Return the (X, Y) coordinate for the center point of the cell that contains the specified text.  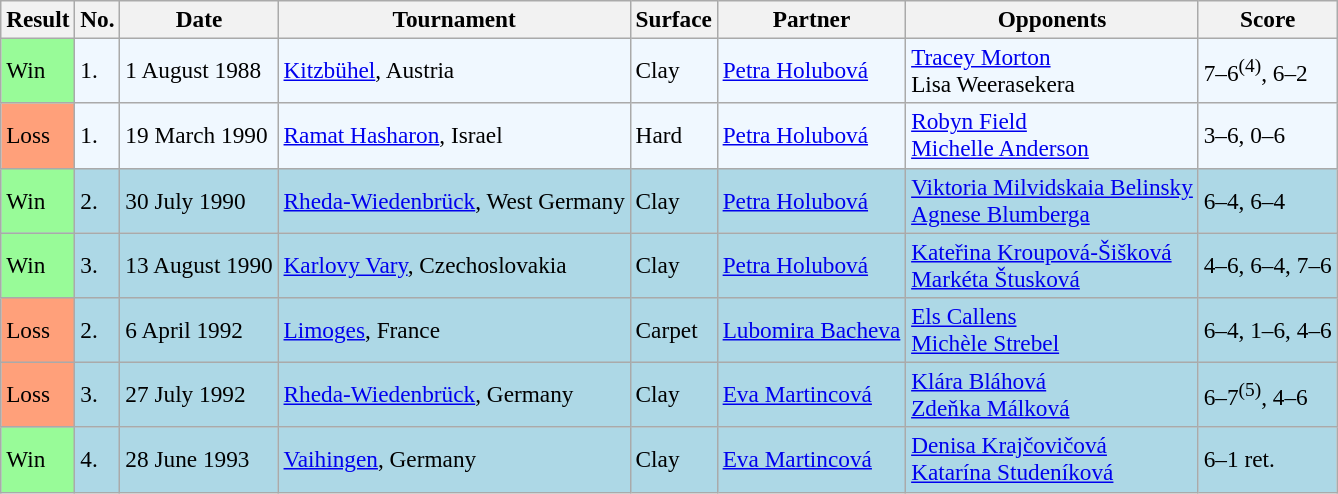
Date (199, 19)
Robyn Field Michelle Anderson (1052, 136)
6 April 1992 (199, 330)
30 July 1990 (199, 200)
13 August 1990 (199, 264)
Denisa Krajčovičová Katarína Studeníková (1052, 460)
Tournament (454, 19)
Score (1268, 19)
6–4, 6–4 (1268, 200)
6–1 ret. (1268, 460)
Limoges, France (454, 330)
Surface (674, 19)
Hard (674, 136)
Rheda-Wiedenbrück, Germany (454, 394)
Tracey Morton Lisa Weerasekera (1052, 70)
Result (38, 19)
Viktoria Milvidskaia Belinsky Agnese Blumberga (1052, 200)
7–6(4), 6–2 (1268, 70)
Partner (812, 19)
Kateřina Kroupová-Šišková Markéta Štusková (1052, 264)
Opponents (1052, 19)
Carpet (674, 330)
27 July 1992 (199, 394)
Klára Bláhová Zdeňka Málková (1052, 394)
3–6, 0–6 (1268, 136)
Lubomira Bacheva (812, 330)
19 March 1990 (199, 136)
Ramat Hasharon, Israel (454, 136)
6–7(5), 4–6 (1268, 394)
1 August 1988 (199, 70)
4–6, 6–4, 7–6 (1268, 264)
Karlovy Vary, Czechoslovakia (454, 264)
No. (98, 19)
Vaihingen, Germany (454, 460)
6–4, 1–6, 4–6 (1268, 330)
28 June 1993 (199, 460)
Kitzbühel, Austria (454, 70)
4. (98, 460)
Els Callens Michèle Strebel (1052, 330)
Rheda-Wiedenbrück, West Germany (454, 200)
